Identify which cell holds the provided text, then report its (x, y) central coordinate. 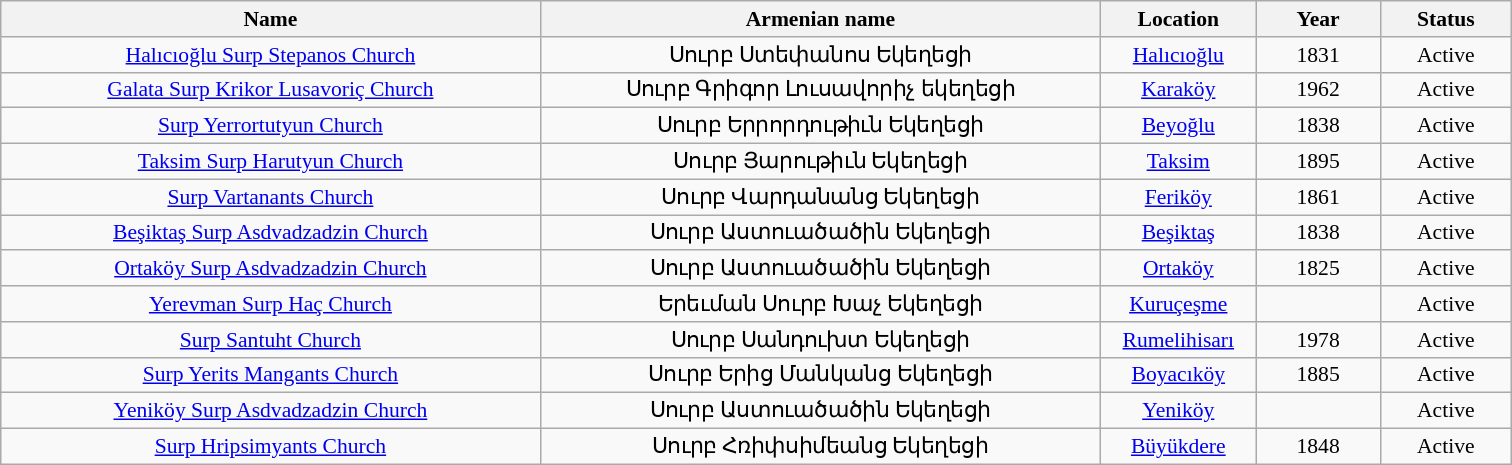
Yerevman Surp Haç Church (270, 304)
Yeniköy (1178, 411)
1831 (1318, 55)
Սուրբ Վարդանանց Եկեղեցի (820, 197)
Երեւման Սուրբ Խաչ Եկեղեցի (820, 304)
Ortaköy Surp Asdvadzadzin Church (270, 269)
1861 (1318, 197)
Yeniköy Surp Asdvadzadzin Church (270, 411)
1825 (1318, 269)
1895 (1318, 162)
Feriköy (1178, 197)
Surp Yerits Mangants Church (270, 375)
Beyoğlu (1178, 126)
Ortaköy (1178, 269)
Surp Vartanants Church (270, 197)
1978 (1318, 340)
Taksim Surp Harutyun Church (270, 162)
Halıcıoğlu (1178, 55)
Name (270, 19)
Armenian name (820, 19)
Beşiktaş Surp Asdvadzadzin Church (270, 233)
1885 (1318, 375)
Սուրբ Սանդուխտ Եկեղեցի (820, 340)
Status (1446, 19)
Surp Santuht Church (270, 340)
Galata Surp Krikor Lusavoriç Church (270, 90)
Kuruçeşme (1178, 304)
1848 (1318, 447)
Beşiktaş (1178, 233)
Büyükdere (1178, 447)
Boyacıköy (1178, 375)
Սուրբ Երրորդութիւն Եկեղեցի (820, 126)
Karaköy (1178, 90)
Halıcıoğlu Surp Stepanos Church (270, 55)
Rumelihisarı (1178, 340)
1962 (1318, 90)
Location (1178, 19)
Սուրբ Հռիփսիմեանց Եկեղեցի (820, 447)
Taksim (1178, 162)
Սուրբ Ստեփանոս Եկեղեցի (820, 55)
Surp Hripsimyants Church (270, 447)
Surp Yerrortutyun Church (270, 126)
Սուրբ Երից Մանկանց Եկեղեցի (820, 375)
Year (1318, 19)
Սուրբ Գրիգոր Լուսավորիչ եկեղեցի (820, 90)
Սուրբ Յարութիւն Եկեղեցի (820, 162)
